Locate the cell with the specified text and output its [X, Y] center coordinate. 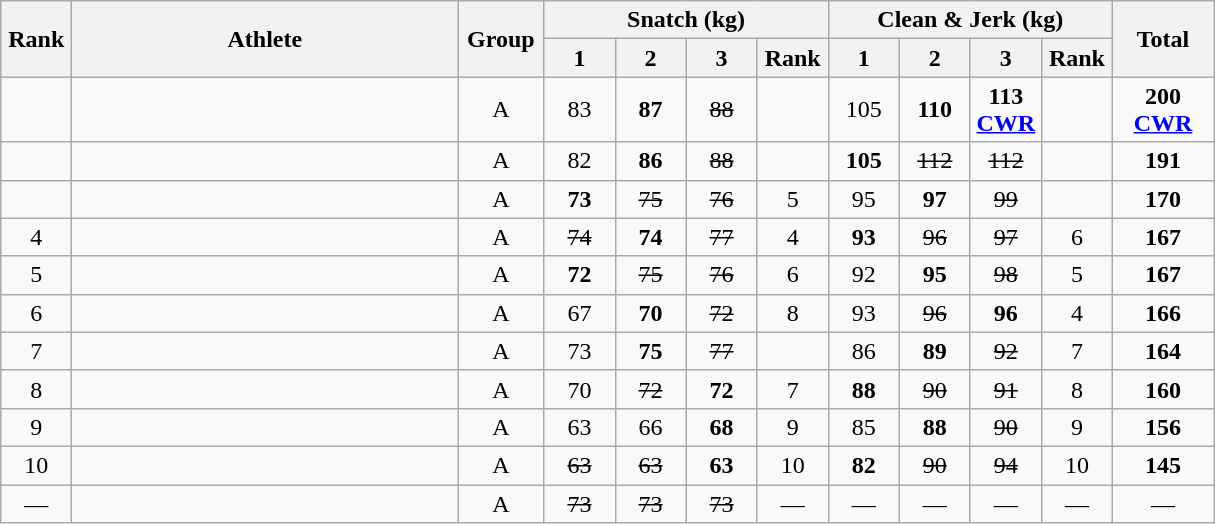
170 [1162, 199]
113 CWR [1006, 110]
Snatch (kg) [686, 20]
94 [1006, 465]
110 [934, 110]
87 [650, 110]
66 [650, 427]
160 [1162, 389]
Group [501, 39]
91 [1006, 389]
Clean & Jerk (kg) [970, 20]
191 [1162, 161]
164 [1162, 351]
98 [1006, 275]
Athlete [265, 39]
145 [1162, 465]
166 [1162, 313]
67 [580, 313]
85 [864, 427]
83 [580, 110]
156 [1162, 427]
68 [722, 427]
89 [934, 351]
99 [1006, 199]
200 CWR [1162, 110]
Total [1162, 39]
